Find where the given text appears and provide that cell's center as [X, Y] coordinate. 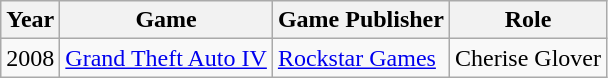
Game Publisher [360, 20]
Role [528, 20]
Grand Theft Auto IV [166, 58]
Cherise Glover [528, 58]
2008 [30, 58]
Year [30, 20]
Rockstar Games [360, 58]
Game [166, 20]
